Determine the (x, y) coordinate at the center of the cell enclosing the given text.  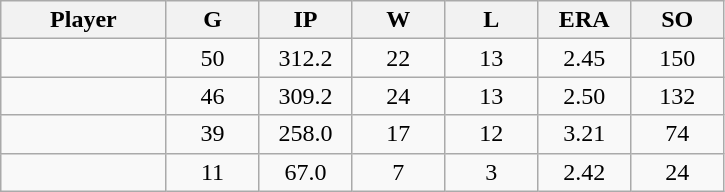
L (492, 20)
12 (492, 134)
2.50 (584, 96)
17 (398, 134)
11 (212, 172)
258.0 (306, 134)
Player (84, 20)
67.0 (306, 172)
150 (678, 58)
2.45 (584, 58)
W (398, 20)
7 (398, 172)
IP (306, 20)
2.42 (584, 172)
312.2 (306, 58)
46 (212, 96)
3.21 (584, 134)
3 (492, 172)
309.2 (306, 96)
22 (398, 58)
G (212, 20)
SO (678, 20)
74 (678, 134)
132 (678, 96)
39 (212, 134)
50 (212, 58)
ERA (584, 20)
